Return (X, Y) of the center of cell containing provided text 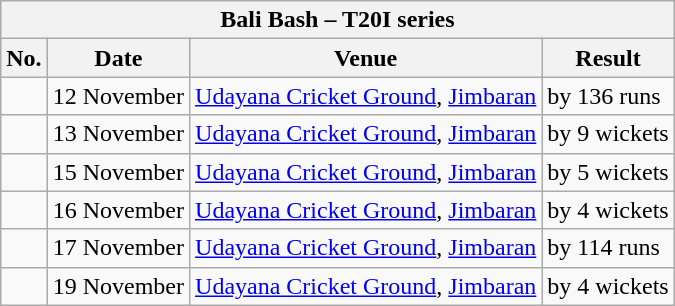
Date (118, 58)
No. (24, 58)
by 136 runs (608, 96)
by 5 wickets (608, 172)
Bali Bash – T20I series (338, 20)
19 November (118, 286)
16 November (118, 210)
13 November (118, 134)
15 November (118, 172)
Result (608, 58)
17 November (118, 248)
by 114 runs (608, 248)
by 9 wickets (608, 134)
Venue (366, 58)
12 November (118, 96)
